Output the [x, y] coordinate of the center of the cell containing the given text.  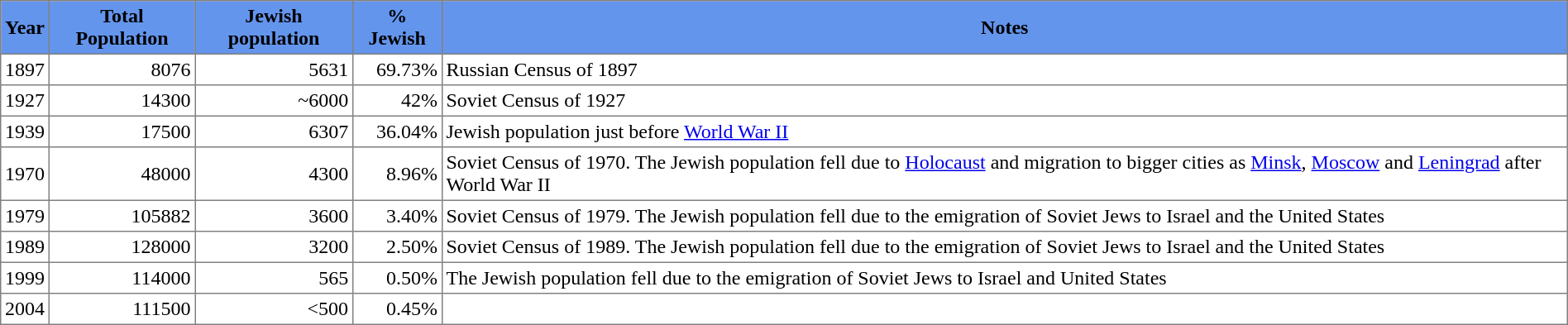
105882 [122, 216]
2004 [25, 309]
Soviet Census of 1979. The Jewish population fell due to the emigration of Soviet Jews to Israel and the United States [1004, 216]
1989 [25, 247]
14300 [122, 101]
1979 [25, 216]
3.40% [397, 216]
1897 [25, 69]
The Jewish population fell due to the emigration of Soviet Jews to Israel and United States [1004, 278]
8.96% [397, 174]
1999 [25, 278]
6307 [275, 131]
48000 [122, 174]
3600 [275, 216]
5631 [275, 69]
1970 [25, 174]
Soviet Census of 1989. The Jewish population fell due to the emigration of Soviet Jews to Israel and the United States [1004, 247]
Total Population [122, 27]
1939 [25, 131]
3200 [275, 247]
1927 [25, 101]
0.50% [397, 278]
0.45% [397, 309]
~6000 [275, 101]
69.73% [397, 69]
% Jewish [397, 27]
565 [275, 278]
Jewish population [275, 27]
17500 [122, 131]
8076 [122, 69]
Soviet Census of 1927 [1004, 101]
2.50% [397, 247]
114000 [122, 278]
128000 [122, 247]
4300 [275, 174]
42% [397, 101]
Notes [1004, 27]
Year [25, 27]
111500 [122, 309]
Soviet Census of 1970. The Jewish population fell due to Holocaust and migration to bigger cities as Minsk, Moscow and Leningrad after World War II [1004, 174]
<500 [275, 309]
36.04% [397, 131]
Jewish population just before World War II [1004, 131]
Russian Census of 1897 [1004, 69]
